Pinpoint the cell where the given text exists, returning its [X, Y] midpoint coordinate. 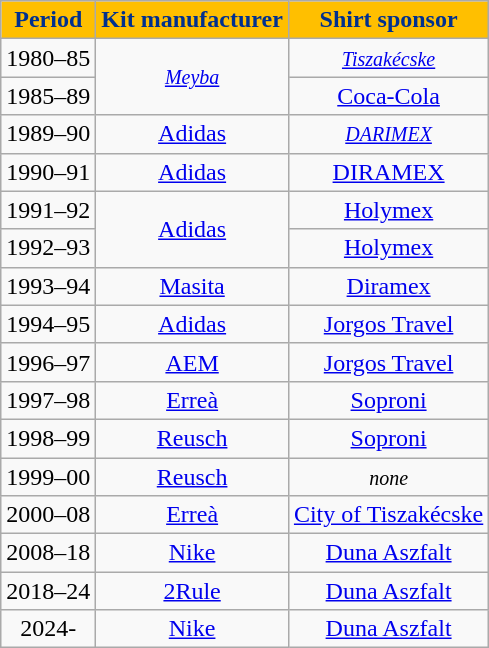
Masita [192, 286]
1998–99 [48, 438]
1990–91 [48, 172]
Shirt sponsor [388, 20]
City of Tiszakécske [388, 515]
1996–97 [48, 362]
Tiszakécske [388, 58]
AEM [192, 362]
1989–90 [48, 134]
1980–85 [48, 58]
1999–00 [48, 477]
1991–92 [48, 210]
Meyba [192, 77]
1992–93 [48, 248]
Coca-Cola [388, 96]
2008–18 [48, 553]
1985–89 [48, 96]
1993–94 [48, 286]
2Rule [192, 591]
2000–08 [48, 515]
Diramex [388, 286]
2018–24 [48, 591]
DARIMEX [388, 134]
Period [48, 20]
DIRAMEX [388, 172]
none [388, 477]
1994–95 [48, 324]
2024- [48, 629]
1997–98 [48, 400]
Kit manufacturer [192, 20]
